Capture the cell that displays the provided text and extract its [X, Y] central coordinate. 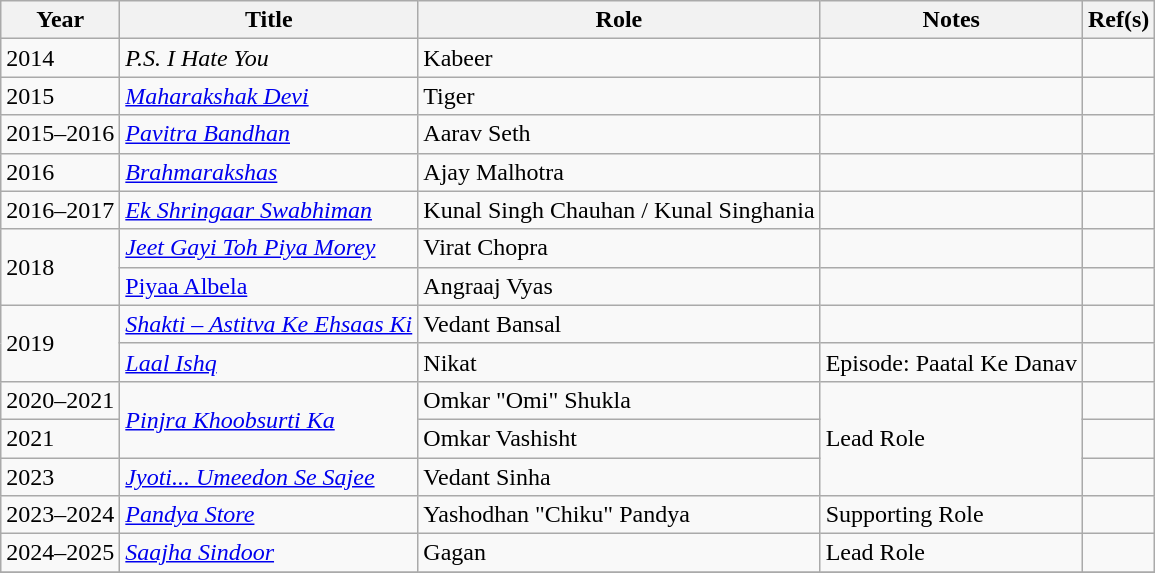
Pinjra Khoobsurti Ka [269, 419]
Maharakshak Devi [269, 96]
2023–2024 [60, 515]
Yashodhan "Chiku" Pandya [619, 515]
Ajay Malhotra [619, 172]
2023 [60, 477]
2014 [60, 58]
2016 [60, 172]
Vedant Bansal [619, 324]
P.S. I Hate You [269, 58]
2016–2017 [60, 210]
Angraaj Vyas [619, 286]
Aarav Seth [619, 134]
Gagan [619, 553]
2015–2016 [60, 134]
2024–2025 [60, 553]
Jyoti... Umeedon Se Sajee [269, 477]
Pavitra Bandhan [269, 134]
2019 [60, 343]
Vedant Sinha [619, 477]
Title [269, 20]
Ref(s) [1118, 20]
Laal Ishq [269, 362]
Nikat [619, 362]
Piyaa Albela [269, 286]
Kunal Singh Chauhan / Kunal Singhania [619, 210]
Saajha Sindoor [269, 553]
Kabeer [619, 58]
Brahmarakshas [269, 172]
2020–2021 [60, 400]
Shakti – Astitva Ke Ehsaas Ki [269, 324]
2018 [60, 267]
Year [60, 20]
Virat Chopra [619, 248]
Jeet Gayi Toh Piya Morey [269, 248]
Omkar "Omi" Shukla [619, 400]
Ek Shringaar Swabhiman [269, 210]
2015 [60, 96]
Tiger [619, 96]
Omkar Vashisht [619, 438]
Role [619, 20]
Pandya Store [269, 515]
Notes [951, 20]
Supporting Role [951, 515]
2021 [60, 438]
Episode: Paatal Ke Danav [951, 362]
